Identify which cell holds the provided text, then report its (x, y) central coordinate. 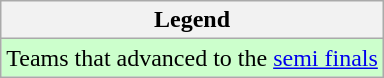
Teams that advanced to the semi finals (192, 58)
Legend (192, 20)
